Detect which cell encompasses the target text, then output its (x, y) center coordinate. 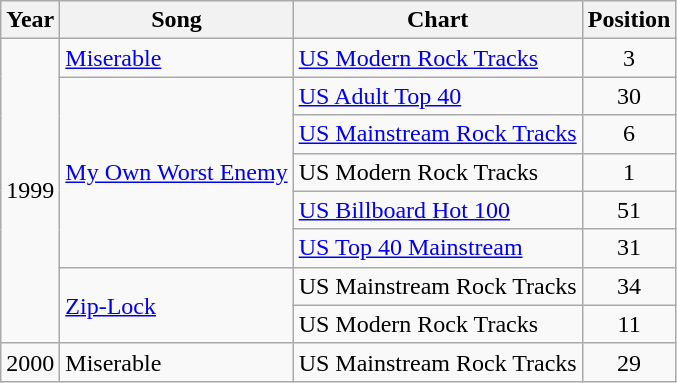
3 (629, 58)
Zip-Lock (176, 305)
6 (629, 134)
US Adult Top 40 (438, 96)
Song (176, 20)
30 (629, 96)
1999 (30, 191)
Chart (438, 20)
My Own Worst Enemy (176, 172)
1 (629, 172)
Year (30, 20)
Position (629, 20)
29 (629, 362)
US Billboard Hot 100 (438, 210)
51 (629, 210)
31 (629, 248)
34 (629, 286)
11 (629, 324)
2000 (30, 362)
US Top 40 Mainstream (438, 248)
